Return the (X, Y) coordinate for the center point of the cell that contains the specified text.  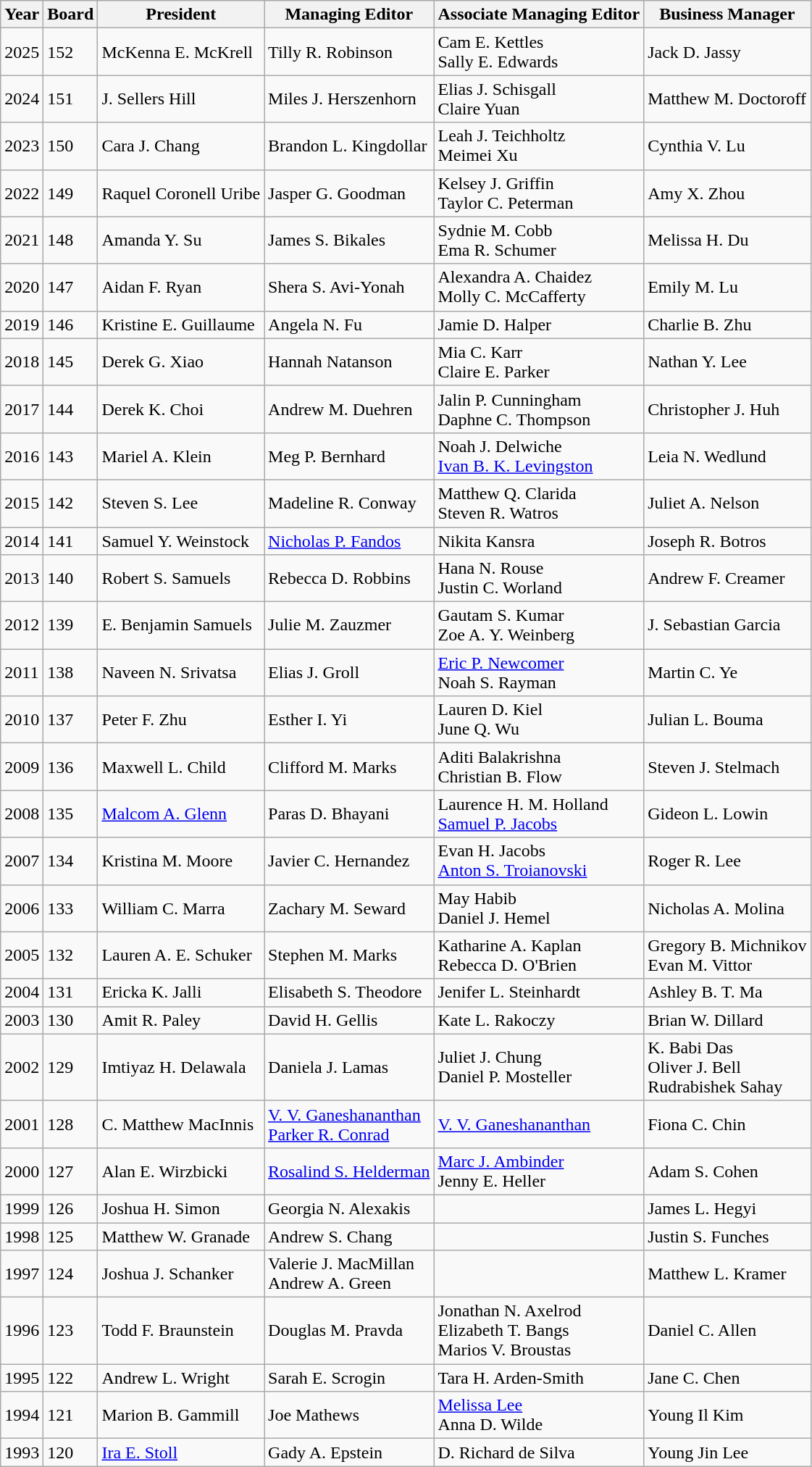
Maxwell L. Child (181, 766)
Cam E. KettlesSally E. Edwards (539, 52)
Board (71, 14)
130 (71, 1020)
Todd F. Braunstein (181, 1331)
Jasper G. Goodman (349, 193)
Young Jin Lee (727, 1453)
David H. Gellis (349, 1020)
Ira E. Stoll (181, 1453)
121 (71, 1416)
Amit R. Paley (181, 1020)
2015 (22, 503)
138 (71, 672)
Gregory B. MichnikovEvan M. Vittor (727, 955)
Evan H. JacobsAnton S. Troianovski (539, 861)
1995 (22, 1378)
K. Babi DasOliver J. BellRudrabishek Sahay (727, 1067)
Matthew L. Kramer (727, 1274)
Joe Mathews (349, 1416)
152 (71, 52)
Eric P. NewcomerNoah S. Rayman (539, 672)
127 (71, 1171)
139 (71, 626)
Elisabeth S. Theodore (349, 992)
150 (71, 146)
Shera S. Avi-Yonah (349, 287)
Lauren D. KielJune Q. Wu (539, 720)
Ashley B. T. Ma (727, 992)
Tara H. Arden-Smith (539, 1378)
Miles J. Herszenhorn (349, 99)
Cynthia V. Lu (727, 146)
Adam S. Cohen (727, 1171)
Steven J. Stelmach (727, 766)
Javier C. Hernandez (349, 861)
1993 (22, 1453)
129 (71, 1067)
E. Benjamin Samuels (181, 626)
Marion B. Gammill (181, 1416)
Mia C. KarrClaire E. Parker (539, 362)
Kristine E. Guillaume (181, 325)
Sydnie M. CobbEma R. Schumer (539, 241)
Leia N. Wedlund (727, 456)
Matthew W. Granade (181, 1237)
Christopher J. Huh (727, 409)
Nicholas P. Fandos (349, 541)
McKenna E. McKrell (181, 52)
V. V. GaneshananthanParker R. Conrad (349, 1124)
Martin C. Ye (727, 672)
Leah J. TeichholtzMeimei Xu (539, 146)
Gautam S. KumarZoe A. Y. Weinberg (539, 626)
Business Manager (727, 14)
122 (71, 1378)
Madeline R. Conway (349, 503)
2004 (22, 992)
Cara J. Chang (181, 146)
142 (71, 503)
2014 (22, 541)
Katharine A. KaplanRebecca D. O'Brien (539, 955)
Joseph R. Botros (727, 541)
William C. Marra (181, 908)
1996 (22, 1331)
Julie M. Zauzmer (349, 626)
Derek G. Xiao (181, 362)
123 (71, 1331)
Joshua J. Schanker (181, 1274)
Aidan F. Ryan (181, 287)
Joshua H. Simon (181, 1208)
2018 (22, 362)
125 (71, 1237)
Nathan Y. Lee (727, 362)
James L. Hegyi (727, 1208)
2011 (22, 672)
2024 (22, 99)
2003 (22, 1020)
Kelsey J. GriffinTaylor C. Peterman (539, 193)
Alan E. Wirzbicki (181, 1171)
Hana N. RouseJustin C. Worland (539, 578)
Gideon L. Lowin (727, 814)
132 (71, 955)
124 (71, 1274)
Kristina M. Moore (181, 861)
Alexandra A. ChaidezMolly C. McCafferty (539, 287)
Zachary M. Seward (349, 908)
Ericka K. Jalli (181, 992)
136 (71, 766)
Melissa LeeAnna D. Wilde (539, 1416)
Andrew F. Creamer (727, 578)
135 (71, 814)
128 (71, 1124)
2002 (22, 1067)
Jonathan N. AxelrodElizabeth T. BangsMarios V. Broustas (539, 1331)
Douglas M. Pravda (349, 1331)
2013 (22, 578)
Matthew M. Doctoroff (727, 99)
J. Sellers Hill (181, 99)
Gady A. Epstein (349, 1453)
144 (71, 409)
Charlie B. Zhu (727, 325)
2005 (22, 955)
Jenifer L. Steinhardt (539, 992)
Valerie J. MacMillanAndrew A. Green (349, 1274)
Angela N. Fu (349, 325)
2009 (22, 766)
Marc J. AmbinderJenny E. Heller (539, 1171)
Hannah Natanson (349, 362)
131 (71, 992)
126 (71, 1208)
2012 (22, 626)
Brian W. Dillard (727, 1020)
2001 (22, 1124)
May HabibDaniel J. Hemel (539, 908)
Managing Editor (349, 14)
Juliet J. ChungDaniel P. Mosteller (539, 1067)
Daniela J. Lamas (349, 1067)
2006 (22, 908)
1998 (22, 1237)
Associate Managing Editor (539, 14)
133 (71, 908)
146 (71, 325)
140 (71, 578)
Stephen M. Marks (349, 955)
Jalin P. CunninghamDaphne C. Thompson (539, 409)
Elias J. Groll (349, 672)
J. Sebastian Garcia (727, 626)
1994 (22, 1416)
2007 (22, 861)
Clifford M. Marks (349, 766)
2025 (22, 52)
137 (71, 720)
Amy X. Zhou (727, 193)
Rebecca D. Robbins (349, 578)
2010 (22, 720)
Imtiyaz H. Delawala (181, 1067)
C. Matthew MacInnis (181, 1124)
James S. Bikales (349, 241)
Lauren A. E. Schuker (181, 955)
151 (71, 99)
Sarah E. Scrogin (349, 1378)
Jack D. Jassy (727, 52)
Raquel Coronell Uribe (181, 193)
1997 (22, 1274)
Georgia N. Alexakis (349, 1208)
2017 (22, 409)
Aditi BalakrishnaChristian B. Flow (539, 766)
Samuel Y. Weinstock (181, 541)
1999 (22, 1208)
Amanda Y. Su (181, 241)
Justin S. Funches (727, 1237)
149 (71, 193)
141 (71, 541)
Robert S. Samuels (181, 578)
Kate L. Rakoczy (539, 1020)
Daniel C. Allen (727, 1331)
Andrew L. Wright (181, 1378)
Noah J. DelwicheIvan B. K. Levingston (539, 456)
Nicholas A. Molina (727, 908)
Julian L. Bouma (727, 720)
Andrew S. Chang (349, 1237)
Fiona C. Chin (727, 1124)
Juliet A. Nelson (727, 503)
Meg P. Bernhard (349, 456)
Emily M. Lu (727, 287)
145 (71, 362)
134 (71, 861)
2019 (22, 325)
Naveen N. Srivatsa (181, 672)
148 (71, 241)
Nikita Kansra (539, 541)
Tilly R. Robinson (349, 52)
Derek K. Choi (181, 409)
Mariel A. Klein (181, 456)
Young Il Kim (727, 1416)
2020 (22, 287)
120 (71, 1453)
Rosalind S. Helderman (349, 1171)
Paras D. Bhayani (349, 814)
Jane C. Chen (727, 1378)
Elias J. SchisgallClaire Yuan (539, 99)
2023 (22, 146)
2021 (22, 241)
2022 (22, 193)
V. V. Ganeshananthan (539, 1124)
Roger R. Lee (727, 861)
Malcom A. Glenn (181, 814)
Jamie D. Halper (539, 325)
Andrew M. Duehren (349, 409)
D. Richard de Silva (539, 1453)
2016 (22, 456)
2008 (22, 814)
Steven S. Lee (181, 503)
Peter F. Zhu (181, 720)
Matthew Q. ClaridaSteven R. Watros (539, 503)
2000 (22, 1171)
143 (71, 456)
Laurence H. M. HollandSamuel P. Jacobs (539, 814)
Brandon L. Kingdollar (349, 146)
Esther I. Yi (349, 720)
147 (71, 287)
Year (22, 14)
Melissa H. Du (727, 241)
President (181, 14)
